Return the [X, Y] coordinate for the center point of the cell that contains the specified text.  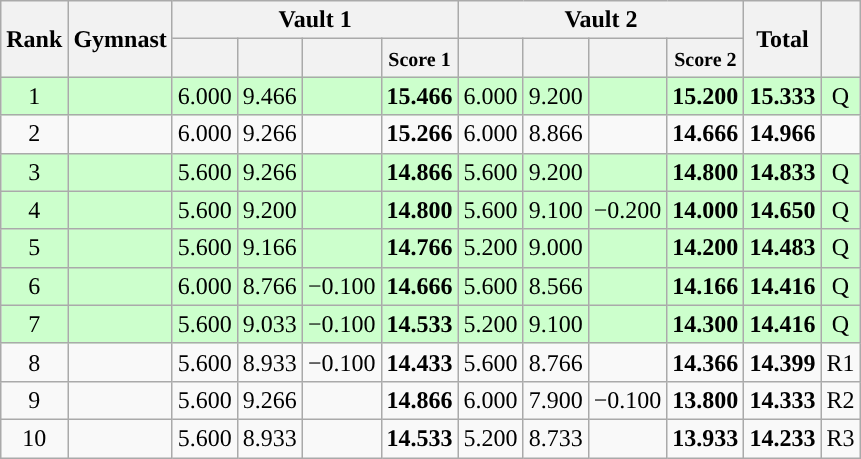
14.650 [782, 210]
R2 [840, 400]
14.366 [706, 362]
14.233 [782, 438]
14.200 [706, 248]
15.266 [420, 134]
Rank [34, 39]
14.300 [706, 324]
Vault 2 [601, 20]
9.466 [270, 96]
15.466 [420, 96]
8.566 [556, 286]
14.166 [706, 286]
14.333 [782, 400]
R1 [840, 362]
15.333 [782, 96]
6 [34, 286]
9 [34, 400]
8.866 [556, 134]
15.200 [706, 96]
14.483 [782, 248]
14.433 [420, 362]
9.000 [556, 248]
7.900 [556, 400]
8.733 [556, 438]
10 [34, 438]
Total [782, 39]
14.966 [782, 134]
1 [34, 96]
14.833 [782, 172]
Vault 1 [315, 20]
9.033 [270, 324]
14.766 [420, 248]
13.800 [706, 400]
13.933 [706, 438]
7 [34, 324]
4 [34, 210]
−0.200 [628, 210]
14.399 [782, 362]
Score 2 [706, 58]
9.166 [270, 248]
14.000 [706, 210]
5 [34, 248]
R3 [840, 438]
Gymnast [120, 39]
2 [34, 134]
3 [34, 172]
Score 1 [420, 58]
8 [34, 362]
